Detect which cell encompasses the target text, then output its [X, Y] center coordinate. 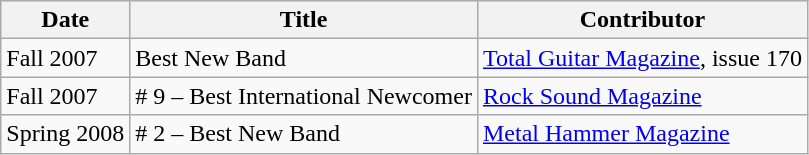
Contributor [642, 20]
Metal Hammer Magazine [642, 134]
# 9 – Best International Newcomer [304, 96]
Best New Band [304, 58]
Total Guitar Magazine, issue 170 [642, 58]
Spring 2008 [66, 134]
Title [304, 20]
Rock Sound Magazine [642, 96]
Date [66, 20]
# 2 – Best New Band [304, 134]
